Return the (X, Y) coordinate for the center point of the cell that contains the specified text.  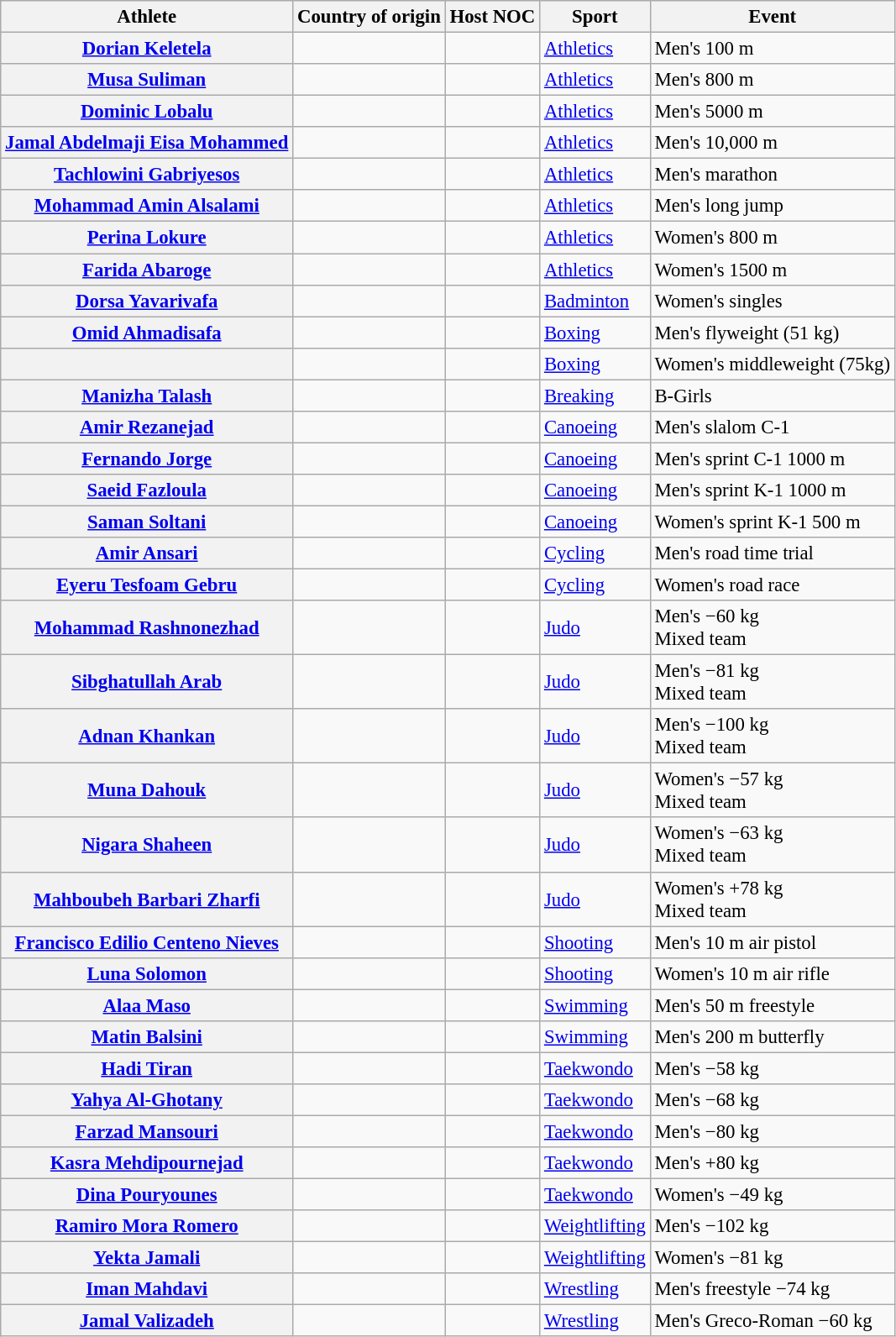
Fernando Jorge (147, 459)
Luna Solomon (147, 973)
Alaa Maso (147, 1005)
Men's −100 kgMixed team (773, 736)
Adnan Khankan (147, 736)
Women's −81 kg (773, 1258)
Yahya Al-Ghotany (147, 1100)
Athlete (147, 17)
Muna Dahouk (147, 791)
Eyeru Tesfoam Gebru (147, 585)
Women's −57 kgMixed team (773, 791)
Sibghatullah Arab (147, 682)
Men's 800 m (773, 80)
Women's middleweight (75kg) (773, 364)
Dorian Keletela (147, 49)
Men's 10,000 m (773, 143)
Event (773, 17)
Women's singles (773, 301)
Men's long jump (773, 206)
Men's 50 m freestyle (773, 1005)
Men's −58 kg (773, 1068)
Kasra Mehdipournejad (147, 1163)
Men's freestyle −74 kg (773, 1289)
Sport (595, 17)
Farzad Mansouri (147, 1131)
Mohammad Rashnonezhad (147, 628)
Women's 10 m air rifle (773, 973)
Women's 800 m (773, 238)
Men's −81 kgMixed team (773, 682)
Men's 100 m (773, 49)
Saeid Fazloula (147, 490)
Amir Ansari (147, 553)
Breaking (595, 396)
Dominic Lobalu (147, 112)
Men's Greco-Roman −60 kg (773, 1321)
Jamal Abdelmaji Eisa Mohammed (147, 143)
Nigara Shaheen (147, 845)
Men's road time trial (773, 553)
Men's −102 kg (773, 1226)
Francisco Edilio Centeno Nieves (147, 942)
Dorsa Yavarivafa (147, 301)
Omid Ahmadisafa (147, 333)
Host NOC (492, 17)
Mohammad Amin Alsalami (147, 206)
Women's −49 kg (773, 1195)
Mahboubeh Barbari Zharfi (147, 899)
Ramiro Mora Romero (147, 1226)
Musa Suliman (147, 80)
Men's −68 kg (773, 1100)
Manizha Talash (147, 396)
Women's 1500 m (773, 270)
Farida Abaroge (147, 270)
Iman Mahdavi (147, 1289)
Men's slalom C-1 (773, 427)
Perina Lokure (147, 238)
Tachlowini Gabriyesos (147, 175)
B-Girls (773, 396)
Matin Balsini (147, 1037)
Women's road race (773, 585)
Men's 10 m air pistol (773, 942)
Yekta Jamali (147, 1258)
Men's sprint C-1 1000 m (773, 459)
Women's sprint K-1 500 m (773, 522)
Hadi Tiran (147, 1068)
Men's −60 kgMixed team (773, 628)
Jamal Valizadeh (147, 1321)
Men's 5000 m (773, 112)
Men's −80 kg (773, 1131)
Saman Soltani (147, 522)
Dina Pouryounes (147, 1195)
Amir Rezanejad (147, 427)
Men's sprint K-1 1000 m (773, 490)
Men's 200 m butterfly (773, 1037)
Women's −63 kgMixed team (773, 845)
Women's +78 kgMixed team (773, 899)
Men's +80 kg (773, 1163)
Men's flyweight (51 kg) (773, 333)
Men's marathon (773, 175)
Country of origin (369, 17)
Badminton (595, 301)
